Detect which cell encompasses the target text, then output its (X, Y) center coordinate. 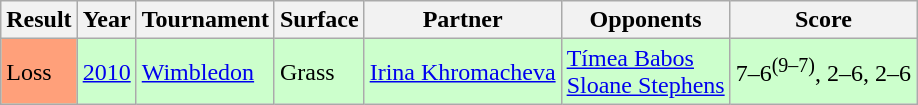
Wimbledon (205, 72)
Opponents (646, 20)
Tournament (205, 20)
Grass (319, 72)
Loss (39, 72)
Surface (319, 20)
Score (823, 20)
Result (39, 20)
Partner (462, 20)
Tímea Babos Sloane Stephens (646, 72)
Irina Khromacheva (462, 72)
Year (106, 20)
2010 (106, 72)
7–6(9–7), 2–6, 2–6 (823, 72)
